Return the [x, y] coordinate for the center point of the cell that contains the specified text.  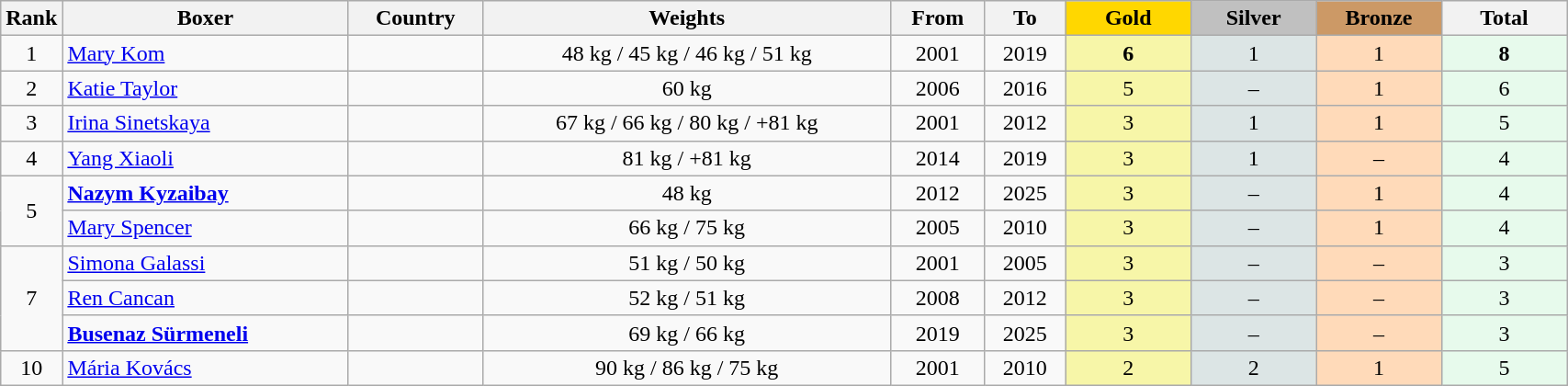
Simona Galassi [206, 263]
Rank [31, 18]
Boxer [206, 18]
Yang Xiaoli [206, 158]
Mária Kovács [206, 368]
2008 [938, 298]
Weights [686, 18]
60 kg [686, 88]
67 kg / 66 kg / 80 kg / +81 kg [686, 123]
Irina Sinetskaya [206, 123]
10 [31, 368]
7 [31, 298]
48 kg / 45 kg / 46 kg / 51 kg [686, 53]
48 kg [686, 193]
Ren Cancan [206, 298]
Mary Kom [206, 53]
Mary Spencer [206, 228]
51 kg / 50 kg [686, 263]
Total [1504, 18]
From [938, 18]
Gold [1128, 18]
8 [1504, 53]
Busenaz Sürmeneli [206, 333]
Nazym Kyzaibay [206, 193]
2016 [1025, 88]
To [1025, 18]
Katie Taylor [206, 88]
52 kg / 51 kg [686, 298]
69 kg / 66 kg [686, 333]
Bronze [1379, 18]
81 kg / +81 kg [686, 158]
Country [415, 18]
90 kg / 86 kg / 75 kg [686, 368]
66 kg / 75 kg [686, 228]
Silver [1253, 18]
2014 [938, 158]
2006 [938, 88]
